Determine the [X, Y] coordinate at the center of the cell enclosing the given text.  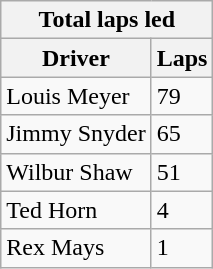
4 [182, 210]
Jimmy Snyder [76, 134]
Laps [182, 58]
65 [182, 134]
Wilbur Shaw [76, 172]
1 [182, 248]
79 [182, 96]
Ted Horn [76, 210]
Driver [76, 58]
Louis Meyer [76, 96]
Total laps led [107, 20]
Rex Mays [76, 248]
51 [182, 172]
